Capture the cell that displays the provided text and extract its [X, Y] central coordinate. 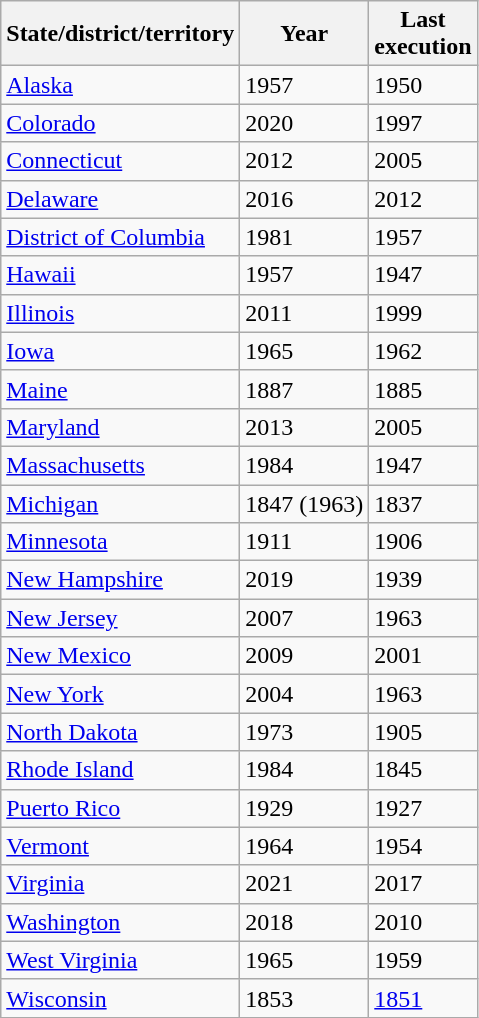
2020 [304, 123]
2001 [423, 656]
Maine [120, 389]
West Virginia [120, 960]
2019 [304, 580]
1853 [304, 998]
2007 [304, 618]
New York [120, 694]
1959 [423, 960]
2011 [304, 313]
New Mexico [120, 656]
1911 [304, 542]
Michigan [120, 503]
1906 [423, 542]
1973 [304, 732]
2018 [304, 922]
2004 [304, 694]
Hawaii [120, 275]
1999 [423, 313]
2017 [423, 884]
New Hampshire [120, 580]
1927 [423, 808]
Alaska [120, 85]
1939 [423, 580]
Connecticut [120, 161]
1954 [423, 846]
1887 [304, 389]
2009 [304, 656]
2021 [304, 884]
1851 [423, 998]
1929 [304, 808]
State/district/territory [120, 34]
1981 [304, 237]
1885 [423, 389]
New Jersey [120, 618]
Delaware [120, 199]
1837 [423, 503]
District of Columbia [120, 237]
1964 [304, 846]
North Dakota [120, 732]
Last execution [423, 34]
Massachusetts [120, 465]
Illinois [120, 313]
2010 [423, 922]
Virginia [120, 884]
Year [304, 34]
Colorado [120, 123]
Puerto Rico [120, 808]
1847 (1963) [304, 503]
Washington [120, 922]
2013 [304, 427]
1845 [423, 770]
Wisconsin [120, 998]
Rhode Island [120, 770]
1950 [423, 85]
Vermont [120, 846]
1997 [423, 123]
1905 [423, 732]
Iowa [120, 351]
Minnesota [120, 542]
1962 [423, 351]
Maryland [120, 427]
2016 [304, 199]
